Return the (X, Y) coordinate for the center point of the cell that contains the specified text.  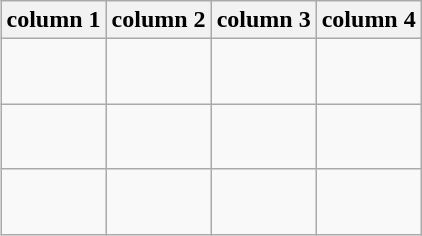
column 1 (54, 20)
column 4 (368, 20)
column 3 (264, 20)
column 2 (158, 20)
